Output the (x, y) coordinate of the center of the cell containing the given text.  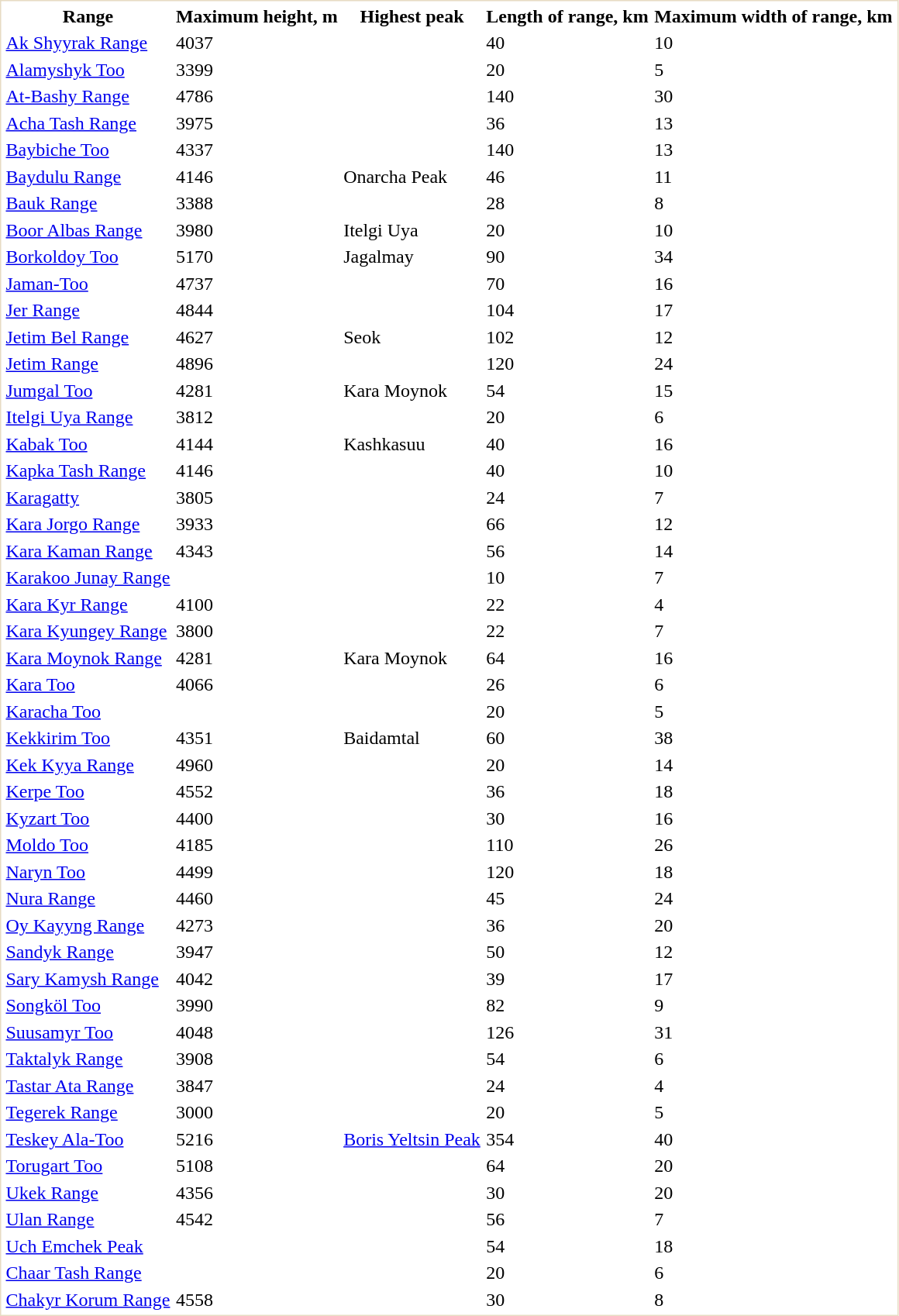
90 (567, 257)
Kekkirim Too (88, 739)
4960 (257, 765)
3847 (257, 1086)
Seok (412, 337)
Itelgi Uya (412, 230)
4066 (257, 684)
15 (773, 391)
4337 (257, 150)
Chaar Tash Range (88, 1273)
Jaman-Too (88, 284)
Kapka Tash Range (88, 470)
4844 (257, 311)
Naryn Too (88, 872)
9 (773, 1005)
Length of range, km (567, 16)
Ulan Range (88, 1219)
5170 (257, 257)
4351 (257, 739)
34 (773, 257)
Kyzart Too (88, 818)
Kara Kaman Range (88, 551)
3947 (257, 953)
Maximum height, m (257, 16)
50 (567, 953)
104 (567, 311)
4786 (257, 97)
Kara Kyungey Range (88, 632)
11 (773, 177)
Kashkasuu (412, 444)
Karakoo Junay Range (88, 577)
110 (567, 846)
3980 (257, 230)
3975 (257, 123)
45 (567, 898)
Kara Jorgo Range (88, 525)
Kara Moynok Range (88, 658)
66 (567, 525)
4400 (257, 818)
4042 (257, 979)
Oy Kayyng Range (88, 925)
Nura Range (88, 898)
Borkoldoy Too (88, 257)
Boris Yeltsin Peak (412, 1139)
Baydulu Range (88, 177)
Taktalyk Range (88, 1059)
102 (567, 337)
126 (567, 1032)
4460 (257, 898)
28 (567, 204)
Acha Tash Range (88, 123)
4100 (257, 605)
Itelgi Uya Range (88, 418)
Jetim Range (88, 363)
4499 (257, 872)
Tegerek Range (88, 1112)
Kek Kyya Range (88, 765)
3908 (257, 1059)
Jer Range (88, 311)
Uch Emchek Peak (88, 1246)
Kerpe Too (88, 791)
4552 (257, 791)
Songköl Too (88, 1005)
Sary Kamysh Range (88, 979)
4356 (257, 1193)
Baybiche Too (88, 150)
Onarcha Peak (412, 177)
4037 (257, 43)
Bauk Range (88, 204)
Kara Too (88, 684)
5108 (257, 1166)
3933 (257, 525)
60 (567, 739)
4343 (257, 551)
Karacha Too (88, 711)
3000 (257, 1112)
3800 (257, 632)
46 (567, 177)
354 (567, 1139)
Maximum width of range, km (773, 16)
3388 (257, 204)
Suusamyr Too (88, 1032)
31 (773, 1032)
70 (567, 284)
3990 (257, 1005)
3812 (257, 418)
4273 (257, 925)
3399 (257, 70)
Kara Kyr Range (88, 605)
4896 (257, 363)
39 (567, 979)
Tastar Ata Range (88, 1086)
Ukek Range (88, 1193)
Sandyk Range (88, 953)
Boor Albas Range (88, 230)
At-Bashy Range (88, 97)
Kabak Too (88, 444)
Teskey Ala-Too (88, 1139)
Baidamtal (412, 739)
4144 (257, 444)
82 (567, 1005)
Ak Shyyrak Range (88, 43)
Moldo Too (88, 846)
38 (773, 739)
Torugart Too (88, 1166)
Range (88, 16)
4558 (257, 1300)
5216 (257, 1139)
Chakyr Korum Range (88, 1300)
4542 (257, 1219)
3805 (257, 498)
Jumgal Too (88, 391)
4737 (257, 284)
Jagalmay (412, 257)
Jetim Bel Range (88, 337)
Karagatty (88, 498)
4627 (257, 337)
4048 (257, 1032)
4185 (257, 846)
Alamyshyk Too (88, 70)
Highest peak (412, 16)
